Determine the [x, y] coordinate at the center of the cell enclosing the given text.  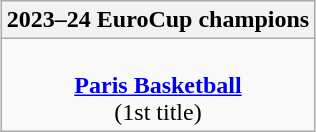
2023–24 EuroCup champions [158, 20]
Paris Basketball(1st title) [158, 85]
